Return the (x, y) coordinate for the center point of the cell that contains the specified text.  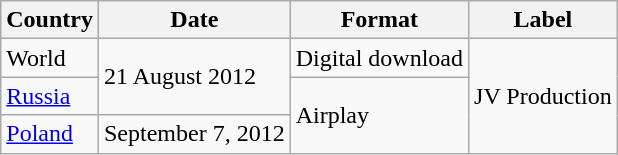
Digital download (379, 58)
September 7, 2012 (194, 134)
Poland (50, 134)
Date (194, 20)
Airplay (379, 115)
Country (50, 20)
World (50, 58)
21 August 2012 (194, 77)
Russia (50, 96)
JV Production (544, 96)
Label (544, 20)
Format (379, 20)
